Output the [x, y] coordinate of the center of the cell containing the given text.  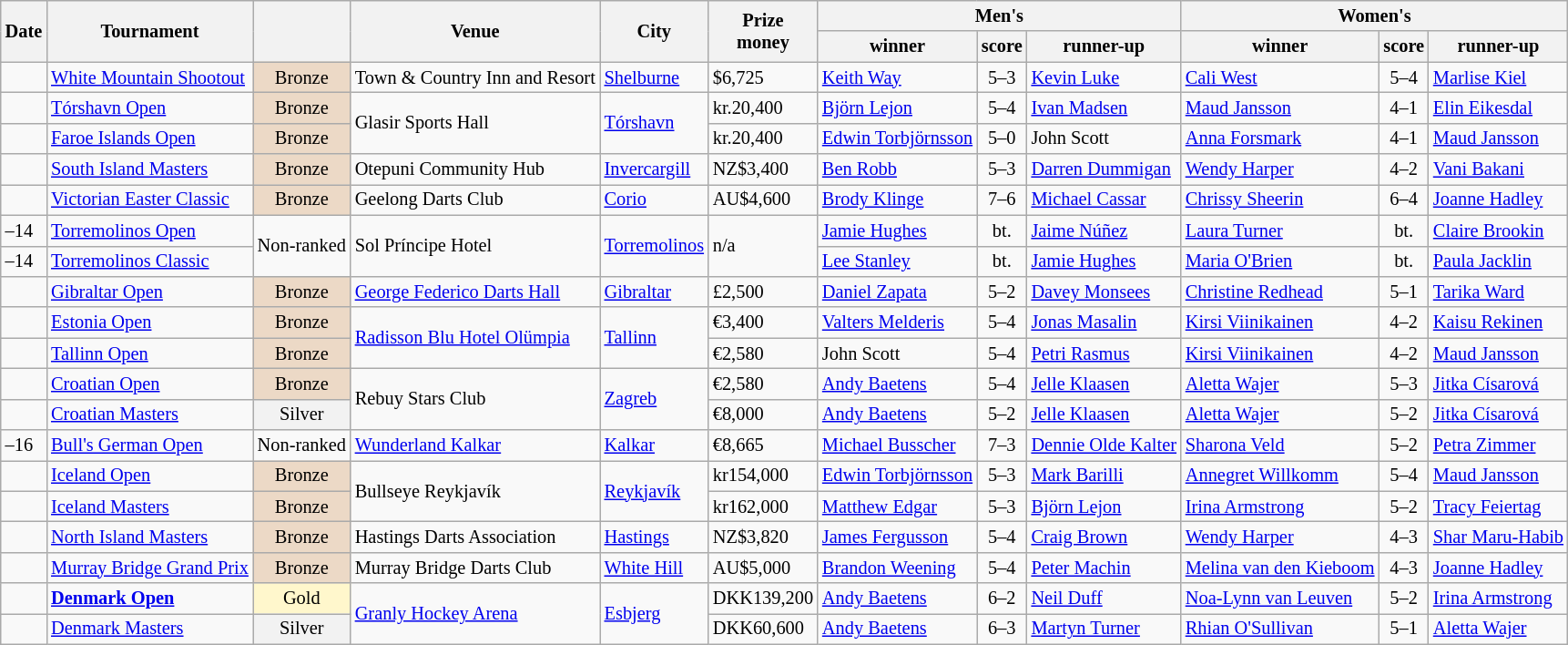
–16 [24, 445]
Tallinn [654, 337]
Kalkar [654, 445]
n/a [763, 246]
White Mountain Shootout [149, 77]
kr162,000 [763, 507]
Gibraltar Open [149, 292]
Claire Brookin [1499, 230]
Martyn Turner [1104, 629]
Shelburne [654, 77]
Faroe Islands Open [149, 138]
Geelong Darts Club [475, 200]
£2,500 [763, 292]
Torremolinos Classic [149, 261]
AU$5,000 [763, 568]
Women's [1375, 15]
Tarika Ward [1499, 292]
Torremolinos Open [149, 230]
Vani Bakani [1499, 169]
Invercargill [654, 169]
7–3 [1002, 445]
Annegret Willkomm [1280, 476]
Croatian Masters [149, 415]
Reykjavík [654, 490]
Date [24, 31]
€8,665 [763, 445]
Denmark Open [149, 599]
South Island Masters [149, 169]
5–0 [1002, 138]
Rhian O'Sullivan [1280, 629]
Murray Bridge Darts Club [475, 568]
Keith Way [898, 77]
AU$4,600 [763, 200]
Kaisu Rekinen [1499, 322]
Darren Dummigan [1104, 169]
Gibraltar [654, 292]
6–4 [1404, 200]
Valters Melderis [898, 322]
Craig Brown [1104, 537]
kr154,000 [763, 476]
Brandon Weening [898, 568]
6–3 [1002, 629]
Gold [302, 599]
Michael Busscher [898, 445]
Mark Barilli [1104, 476]
George Federico Darts Hall [475, 292]
Kevin Luke [1104, 77]
Victorian Easter Classic [149, 200]
Michael Cassar [1104, 200]
Venue [475, 31]
Croatian Open [149, 384]
€3,400 [763, 322]
Ivan Madsen [1104, 107]
Elin Eikesdal [1499, 107]
6–2 [1002, 599]
Bull's German Open [149, 445]
Zagreb [654, 399]
Dennie Olde Kalter [1104, 445]
Matthew Edgar [898, 507]
White Hill [654, 568]
€8,000 [763, 415]
Melina van den Kieboom [1280, 568]
Hastings [654, 537]
Esbjerg [654, 614]
Tournament [149, 31]
Hastings Darts Association [475, 537]
Neil Duff [1104, 599]
Cali West [1280, 77]
7–6 [1002, 200]
Brody Klinge [898, 200]
Jaime Núñez [1104, 230]
Radisson Blu Hotel Olümpia [475, 337]
Iceland Masters [149, 507]
Bullseye Reykjavík [475, 490]
DKK139,200 [763, 599]
Glasir Sports Hall [475, 122]
Laura Turner [1280, 230]
Noa-Lynn van Leuven [1280, 599]
DKK60,600 [763, 629]
Torremolinos [654, 246]
Ben Robb [898, 169]
Lee Stanley [898, 261]
Granly Hockey Arena [475, 614]
Tallinn Open [149, 353]
NZ$3,820 [763, 537]
Murray Bridge Grand Prix [149, 568]
Paula Jacklin [1499, 261]
NZ$3,400 [763, 169]
Town & Country Inn and Resort [475, 77]
Maria O'Brien [1280, 261]
Christine Redhead [1280, 292]
Corio [654, 200]
Peter Machin [1104, 568]
Otepuni Community Hub [475, 169]
City [654, 31]
Rebuy Stars Club [475, 399]
Davey Monsees [1104, 292]
Sol Príncipe Hotel [475, 246]
Tracy Feiertag [1499, 507]
Wunderland Kalkar [475, 445]
Iceland Open [149, 476]
James Fergusson [898, 537]
Chrissy Sheerin [1280, 200]
Denmark Masters [149, 629]
Tórshavn Open [149, 107]
Petra Zimmer [1499, 445]
$6,725 [763, 77]
Prizemoney [763, 31]
Anna Forsmark [1280, 138]
North Island Masters [149, 537]
Petri Rasmus [1104, 353]
Daniel Zapata [898, 292]
Tórshavn [654, 122]
Estonia Open [149, 322]
Marlise Kiel [1499, 77]
Jonas Masalin [1104, 322]
Sharona Veld [1280, 445]
Men's [1000, 15]
Shar Maru-Habib [1499, 537]
